Extract the (X, Y) coordinate from the center of the cell holding the provided text.  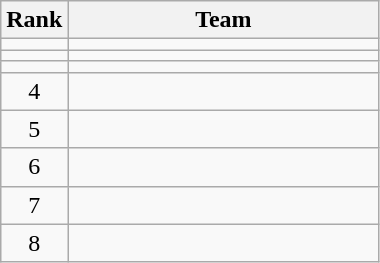
7 (34, 205)
5 (34, 129)
6 (34, 167)
Rank (34, 20)
Team (224, 20)
8 (34, 243)
4 (34, 91)
